Scan for the cell matching the given text and deliver its [X, Y] coordinate at center. 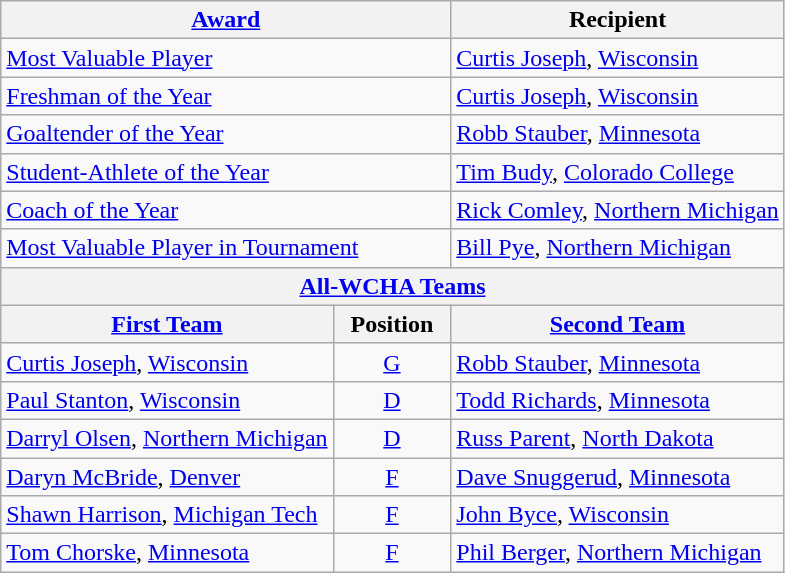
Freshman of the Year [226, 96]
Russ Parent, North Dakota [618, 438]
Most Valuable Player in Tournament [226, 248]
Paul Stanton, Wisconsin [167, 400]
Tim Budy, Colorado College [618, 172]
Goaltender of the Year [226, 134]
Second Team [618, 324]
Todd Richards, Minnesota [618, 400]
Daryn McBride, Denver [167, 477]
Recipient [618, 20]
Award [226, 20]
Tom Chorske, Minnesota [167, 553]
Rick Comley, Northern Michigan [618, 210]
Coach of the Year [226, 210]
Darryl Olsen, Northern Michigan [167, 438]
First Team [167, 324]
Phil Berger, Northern Michigan [618, 553]
Student-Athlete of the Year [226, 172]
John Byce, Wisconsin [618, 515]
Most Valuable Player [226, 58]
Bill Pye, Northern Michigan [618, 248]
Position [392, 324]
Shawn Harrison, Michigan Tech [167, 515]
G [392, 362]
All-WCHA Teams [393, 286]
Dave Snuggerud, Minnesota [618, 477]
